For the text-containing cell, return its midpoint in [X, Y] coordinate format. 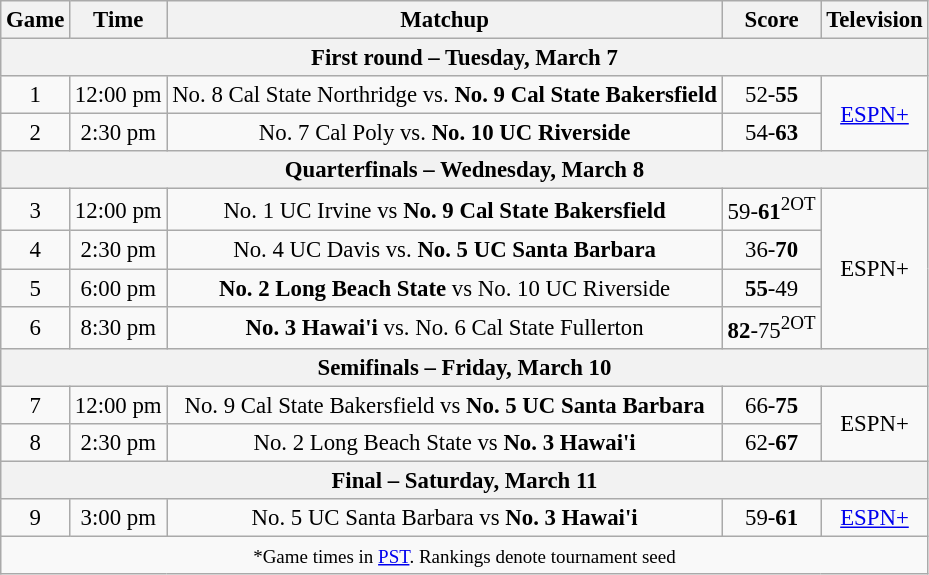
Quarterfinals – Wednesday, March 8 [464, 170]
6 [36, 327]
3:00 pm [118, 518]
62-67 [772, 443]
Semifinals – Friday, March 10 [464, 367]
*Game times in PST. Rankings denote tournament seed [464, 555]
No. 8 Cal State Northridge vs. No. 9 Cal State Bakersfield [444, 95]
No. 7 Cal Poly vs. No. 10 UC Riverside [444, 133]
First round – Tuesday, March 7 [464, 58]
7 [36, 405]
36-70 [772, 250]
8 [36, 443]
Final – Saturday, March 11 [464, 480]
8:30 pm [118, 327]
59-612OT [772, 210]
55-49 [772, 288]
82-752OT [772, 327]
Television [874, 20]
No. 4 UC Davis vs. No. 5 UC Santa Barbara [444, 250]
Matchup [444, 20]
No. 2 Long Beach State vs No. 10 UC Riverside [444, 288]
54-63 [772, 133]
2 [36, 133]
5 [36, 288]
6:00 pm [118, 288]
No. 1 UC Irvine vs No. 9 Cal State Bakersfield [444, 210]
No. 5 UC Santa Barbara vs No. 3 Hawai'i [444, 518]
1 [36, 95]
Time [118, 20]
Score [772, 20]
3 [36, 210]
Game [36, 20]
9 [36, 518]
4 [36, 250]
66-75 [772, 405]
No. 9 Cal State Bakersfield vs No. 5 UC Santa Barbara [444, 405]
59-61 [772, 518]
No. 2 Long Beach State vs No. 3 Hawai'i [444, 443]
52-55 [772, 95]
No. 3 Hawai'i vs. No. 6 Cal State Fullerton [444, 327]
